Find where the given text appears and provide that cell's center as [x, y] coordinate. 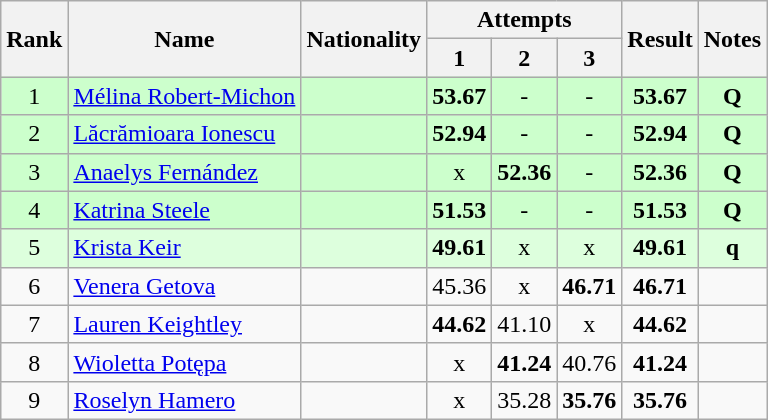
Mélina Robert-Michon [184, 96]
Roselyn Hamero [184, 400]
4 [34, 210]
Krista Keir [184, 248]
6 [34, 286]
8 [34, 362]
45.36 [460, 286]
Result [660, 39]
5 [34, 248]
9 [34, 400]
41.10 [524, 324]
Notes [732, 39]
Name [184, 39]
Attempts [524, 20]
Anaelys Fernández [184, 172]
Katrina Steele [184, 210]
Nationality [364, 39]
40.76 [590, 362]
q [732, 248]
Venera Getova [184, 286]
Lauren Keightley [184, 324]
7 [34, 324]
Wioletta Potępa [184, 362]
35.28 [524, 400]
Lăcrămioara Ionescu [184, 134]
Rank [34, 39]
